Find where the given text appears and provide that cell's center as [x, y] coordinate. 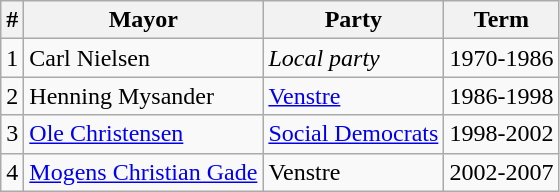
Carl Nielsen [144, 58]
Party [354, 20]
Mogens Christian Gade [144, 172]
Term [502, 20]
3 [12, 134]
Ole Christensen [144, 134]
Social Democrats [354, 134]
# [12, 20]
1998-2002 [502, 134]
Local party [354, 58]
2 [12, 96]
Henning Mysander [144, 96]
4 [12, 172]
1986-1998 [502, 96]
1970-1986 [502, 58]
1 [12, 58]
Mayor [144, 20]
2002-2007 [502, 172]
